Detect which cell encompasses the target text, then output its (X, Y) center coordinate. 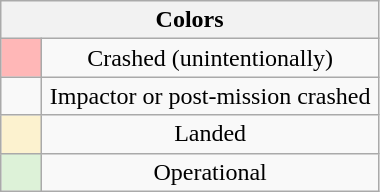
Colors (190, 20)
Operational (210, 172)
Landed (210, 134)
Impactor or post-mission crashed (210, 96)
Crashed (unintentionally) (210, 58)
